Pinpoint the cell where the given text exists, returning its [x, y] midpoint coordinate. 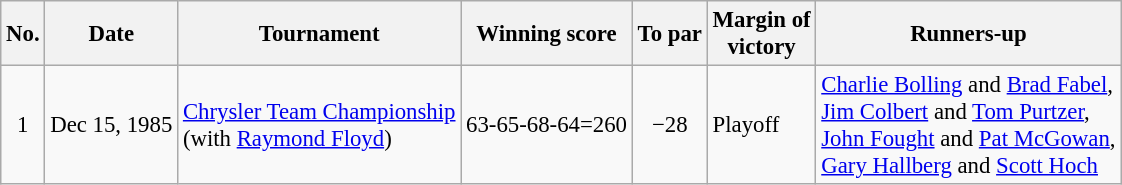
Winning score [547, 34]
No. [23, 34]
Chrysler Team Championship(with Raymond Floyd) [320, 126]
Runners-up [968, 34]
Date [112, 34]
Playoff [762, 126]
Tournament [320, 34]
Margin ofvictory [762, 34]
Charlie Bolling and Brad Fabel, Jim Colbert and Tom Purtzer, John Fought and Pat McGowan, Gary Hallberg and Scott Hoch [968, 126]
63-65-68-64=260 [547, 126]
Dec 15, 1985 [112, 126]
−28 [670, 126]
To par [670, 34]
1 [23, 126]
